Provide the [x, y] coordinate of the cell's center where the given text is located.  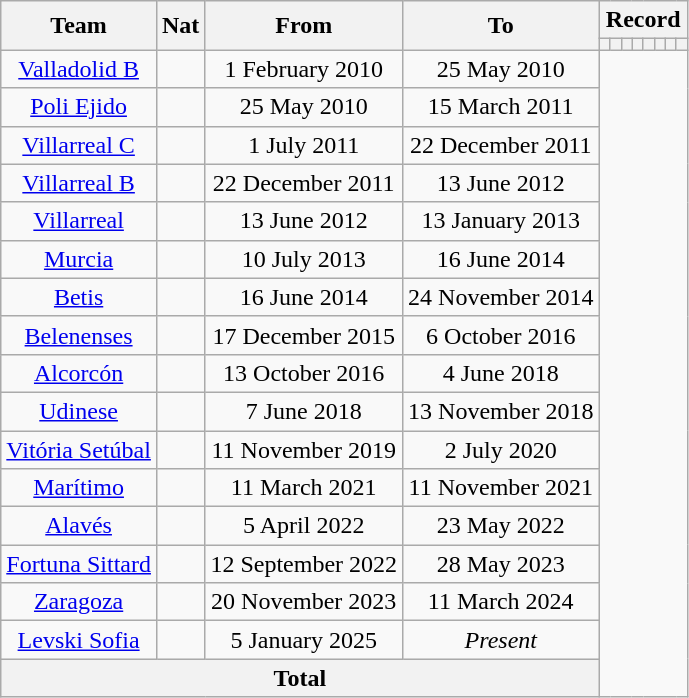
Udinese [79, 411]
28 May 2023 [501, 564]
11 March 2021 [304, 488]
12 September 2022 [304, 564]
13 November 2018 [501, 411]
To [501, 26]
Poli Ejido [79, 107]
11 November 2021 [501, 488]
Marítimo [79, 488]
Total [300, 678]
Villarreal [79, 221]
Levski Sofia [79, 640]
6 October 2016 [501, 335]
Betis [79, 297]
Valladolid B [79, 69]
24 November 2014 [501, 297]
17 December 2015 [304, 335]
Present [501, 640]
Fortuna Sittard [79, 564]
11 November 2019 [304, 449]
15 March 2011 [501, 107]
Villarreal C [79, 145]
4 June 2018 [501, 373]
10 July 2013 [304, 259]
11 March 2024 [501, 602]
20 November 2023 [304, 602]
Alcorcón [79, 373]
13 January 2013 [501, 221]
Murcia [79, 259]
1 July 2011 [304, 145]
13 October 2016 [304, 373]
Vitória Setúbal [79, 449]
Alavés [79, 526]
Nat [180, 26]
7 June 2018 [304, 411]
5 April 2022 [304, 526]
5 January 2025 [304, 640]
Record [643, 20]
1 February 2010 [304, 69]
2 July 2020 [501, 449]
Zaragoza [79, 602]
Belenenses [79, 335]
From [304, 26]
Team [79, 26]
23 May 2022 [501, 526]
Villarreal B [79, 183]
